Pinpoint the cell where the given text exists, returning its [X, Y] midpoint coordinate. 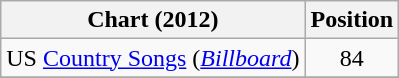
US Country Songs (Billboard) [153, 58]
84 [352, 58]
Chart (2012) [153, 20]
Position [352, 20]
